Return [X, Y] of the center of cell containing provided text 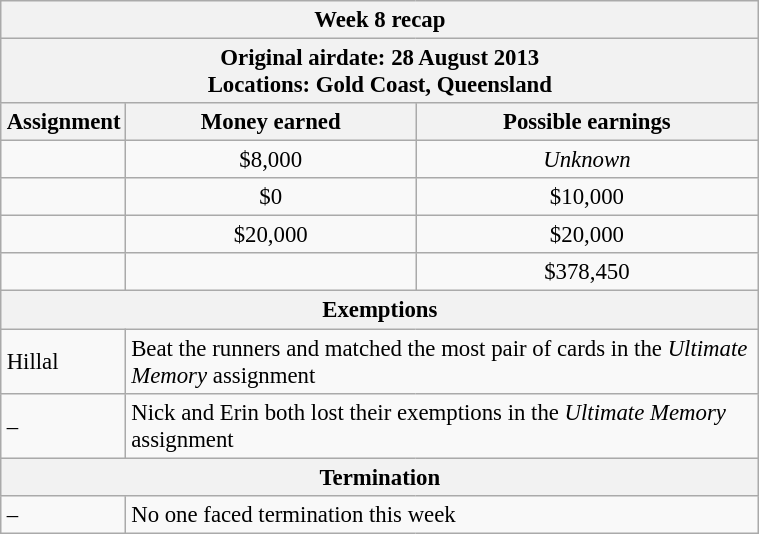
Possible earnings [588, 122]
Hillal [64, 360]
$10,000 [588, 197]
$8,000 [271, 160]
Termination [380, 477]
$0 [271, 197]
$378,450 [588, 272]
Beat the runners and matched the most pair of cards in the Ultimate Memory assignment [442, 360]
Assignment [64, 122]
Money earned [271, 122]
Exemptions [380, 310]
Week 8 recap [380, 20]
Nick and Erin both lost their exemptions in the Ultimate Memory assignment [442, 426]
No one faced termination this week [442, 514]
Unknown [588, 160]
Original airdate: 28 August 2013Locations: Gold Coast, Queensland [380, 70]
